Return (x, y) of the center of cell containing provided text 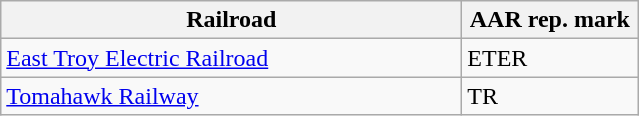
AAR rep. mark (550, 20)
East Troy Electric Railroad (232, 58)
Tomahawk Railway (232, 96)
Railroad (232, 20)
ETER (550, 58)
TR (550, 96)
